Extract the (x, y) coordinate from the center of the cell holding the provided text.  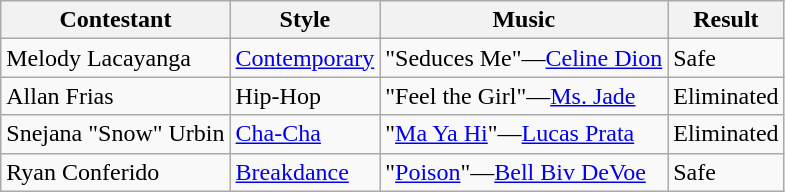
Contestant (116, 20)
"Seduces Me"—Celine Dion (524, 58)
Allan Frias (116, 96)
"Ma Ya Hi"—Lucas Prata (524, 134)
Breakdance (305, 172)
Style (305, 20)
Melody Lacayanga (116, 58)
Music (524, 20)
Snejana "Snow" Urbin (116, 134)
Contemporary (305, 58)
"Poison"—Bell Biv DeVoe (524, 172)
Result (726, 20)
Ryan Conferido (116, 172)
"Feel the Girl"—Ms. Jade (524, 96)
Hip-Hop (305, 96)
Cha-Cha (305, 134)
